Search for the cell housing the specified text and yield its (X, Y) center coordinate. 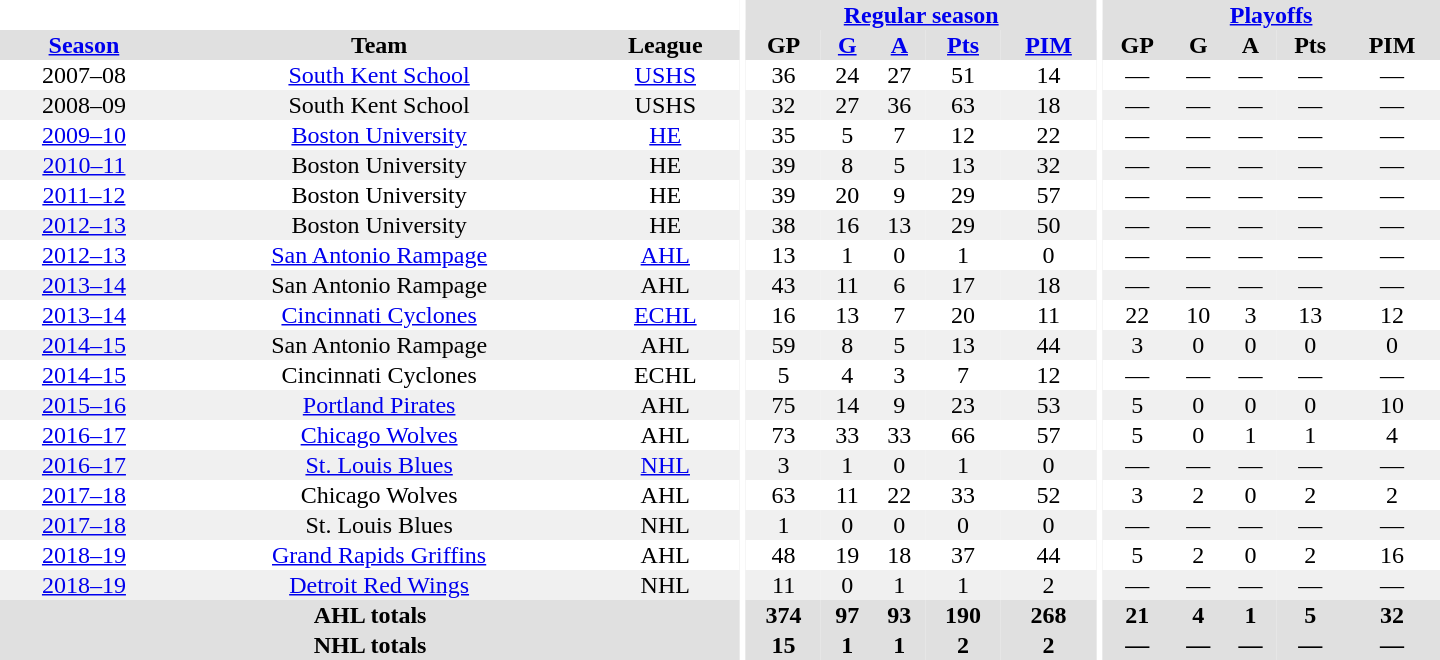
Grand Rapids Griffins (380, 555)
6 (899, 285)
21 (1137, 615)
15 (784, 645)
51 (962, 75)
2008–09 (84, 105)
League (665, 45)
38 (784, 225)
73 (784, 435)
24 (847, 75)
Season (84, 45)
35 (784, 135)
19 (847, 555)
43 (784, 285)
Team (380, 45)
2015–16 (84, 405)
190 (962, 615)
23 (962, 405)
2009–10 (84, 135)
17 (962, 285)
37 (962, 555)
93 (899, 615)
53 (1049, 405)
2007–08 (84, 75)
2011–12 (84, 195)
Regular season (921, 15)
48 (784, 555)
66 (962, 435)
Playoffs (1271, 15)
AHL totals (370, 615)
75 (784, 405)
Portland Pirates (380, 405)
59 (784, 345)
374 (784, 615)
50 (1049, 225)
52 (1049, 495)
268 (1049, 615)
2010–11 (84, 165)
Detroit Red Wings (380, 585)
97 (847, 615)
NHL totals (370, 645)
